Identify which cell holds the provided text, then report its [X, Y] central coordinate. 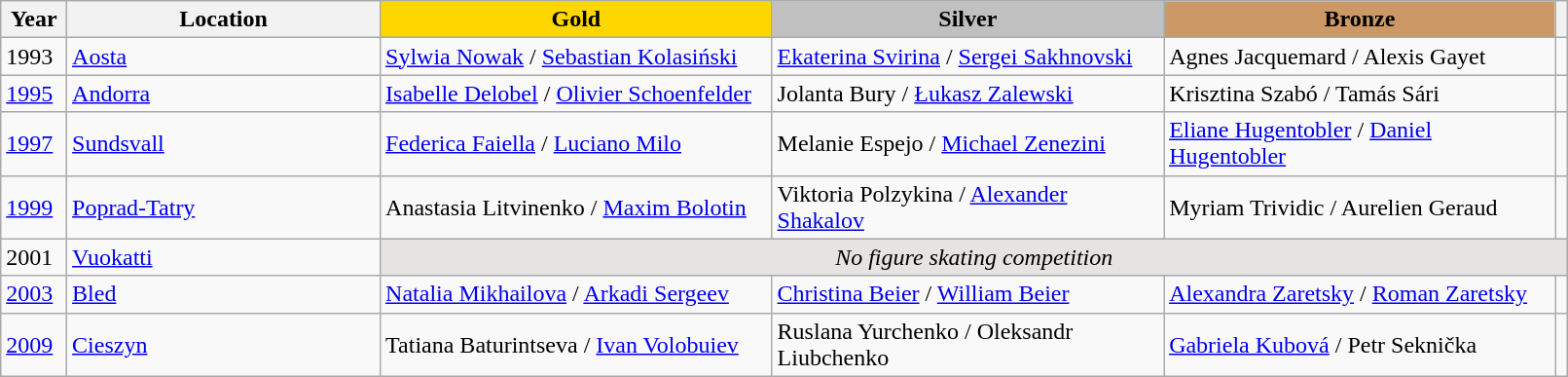
Anastasia Litvinenko / Maxim Bolotin [576, 207]
Gold [576, 19]
Christina Beier / William Beier [967, 294]
1993 [34, 57]
1995 [34, 94]
Poprad-Tatry [224, 207]
Sylwia Nowak / Sebastian Kolasiński [576, 57]
Gabriela Kubová / Petr Seknička [1361, 345]
Ekaterina Svirina / Sergei Sakhnovski [967, 57]
Vuokatti [224, 257]
2009 [34, 345]
Agnes Jacquemard / Alexis Gayet [1361, 57]
Ruslana Yurchenko / Oleksandr Liubchenko [967, 345]
Location [224, 19]
Alexandra Zaretsky / Roman Zaretsky [1361, 294]
No figure skating competition [974, 257]
Natalia Mikhailova / Arkadi Sergeev [576, 294]
1997 [34, 144]
Myriam Trividic / Aurelien Geraud [1361, 207]
Isabelle Delobel / Olivier Schoenfelder [576, 94]
Melanie Espejo / Michael Zenezini [967, 144]
Viktoria Polzykina / Alexander Shakalov [967, 207]
2003 [34, 294]
Tatiana Baturintseva / Ivan Volobuiev [576, 345]
Andorra [224, 94]
Silver [967, 19]
1999 [34, 207]
Year [34, 19]
Jolanta Bury / Łukasz Zalewski [967, 94]
Bled [224, 294]
Krisztina Szabó / Tamás Sári [1361, 94]
Bronze [1361, 19]
Eliane Hugentobler / Daniel Hugentobler [1361, 144]
Cieszyn [224, 345]
Sundsvall [224, 144]
Aosta [224, 57]
Federica Faiella / Luciano Milo [576, 144]
2001 [34, 257]
